Determine the [x, y] coordinate at the center of the cell enclosing the given text.  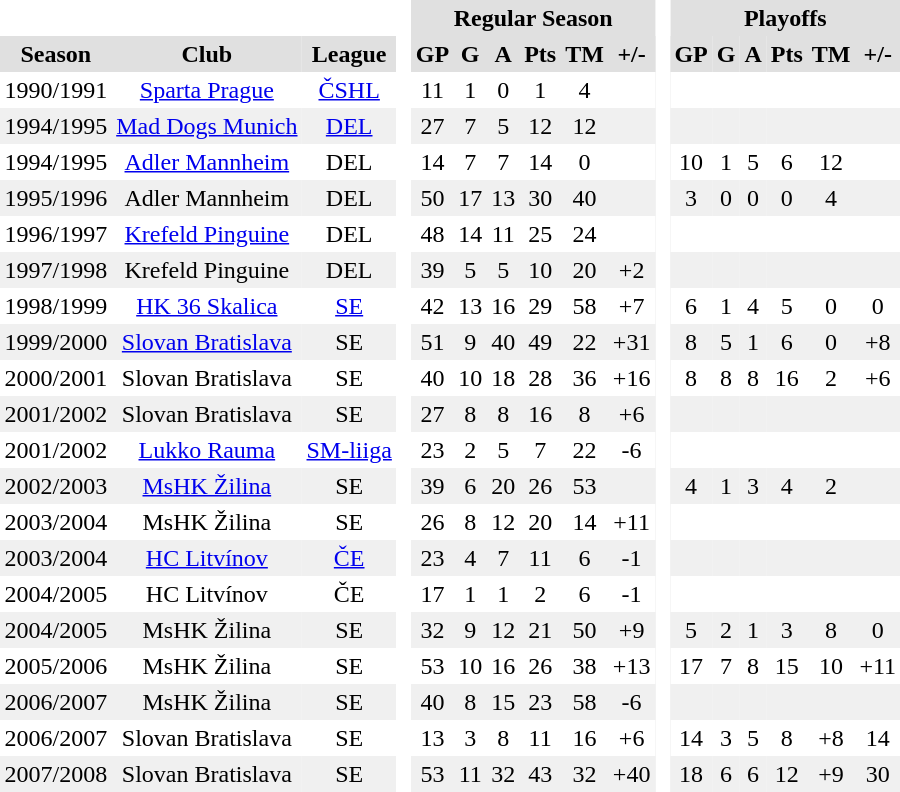
42 [432, 306]
Sparta Prague [207, 90]
HK 36 Skalica [207, 306]
2005/2006 [56, 666]
43 [540, 774]
Season [56, 54]
24 [585, 234]
+11 [632, 522]
Club [207, 54]
28 [540, 378]
1996/1997 [56, 234]
+13 [632, 666]
2000/2001 [56, 378]
2007/2008 [56, 774]
+/- [632, 54]
Regular Season [533, 18]
49 [540, 342]
ČSHL [349, 90]
21 [540, 630]
25 [540, 234]
Mad Dogs Munich [207, 126]
+8 [831, 738]
+40 [632, 774]
+16 [632, 378]
2002/2003 [56, 486]
38 [585, 666]
Lukko Rauma [207, 450]
1998/1999 [56, 306]
51 [432, 342]
30 [540, 198]
36 [585, 378]
+7 [632, 306]
1999/2000 [56, 342]
1995/1996 [56, 198]
+31 [632, 342]
48 [432, 234]
+2 [632, 270]
1990/1991 [56, 90]
SM-liiga [349, 450]
League [349, 54]
29 [540, 306]
1997/1998 [56, 270]
